Return [x, y] of the center of cell containing provided text 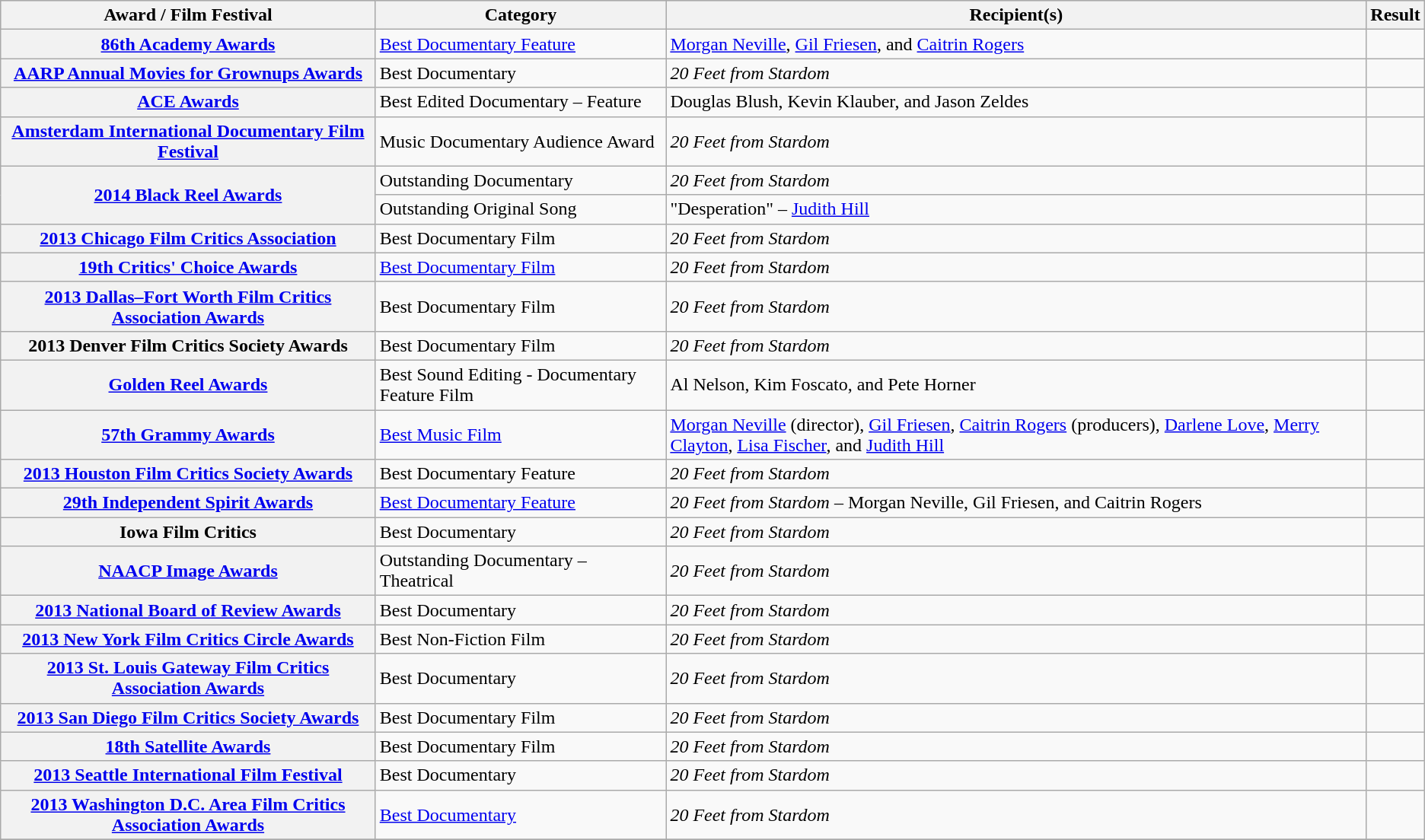
2013 San Diego Film Critics Society Awards [188, 717]
20 Feet from Stardom – Morgan Neville, Gil Friesen, and Caitrin Rogers [1016, 503]
"Desperation" – Judith Hill [1016, 209]
2014 Black Reel Awards [188, 195]
29th Independent Spirit Awards [188, 503]
AARP Annual Movies for Grownups Awards [188, 73]
Douglas Blush, Kevin Klauber, and Jason Zeldes [1016, 102]
Outstanding Documentary – Theatrical [521, 571]
2013 Dallas–Fort Worth Film Critics Association Awards [188, 306]
Morgan Neville (director), Gil Friesen, Caitrin Rogers (producers), Darlene Love, Merry Clayton, Lisa Fischer, and Judith Hill [1016, 434]
57th Grammy Awards [188, 434]
2013 National Board of Review Awards [188, 610]
Result [1395, 15]
Recipient(s) [1016, 15]
2013 Washington D.C. Area Film Critics Association Awards [188, 814]
19th Critics' Choice Awards [188, 267]
2013 Seattle International Film Festival [188, 775]
2013 Houston Film Critics Society Awards [188, 474]
Category [521, 15]
Outstanding Original Song [521, 209]
18th Satellite Awards [188, 746]
ACE Awards [188, 102]
2013 New York Film Critics Circle Awards [188, 639]
Award / Film Festival [188, 15]
Morgan Neville, Gil Friesen, and Caitrin Rogers [1016, 44]
Best Edited Documentary – Feature [521, 102]
Music Documentary Audience Award [521, 142]
Best Sound Editing - Documentary Feature Film [521, 385]
2013 Chicago Film Critics Association [188, 238]
Best Non-Fiction Film [521, 639]
Best Music Film [521, 434]
NAACP Image Awards [188, 571]
2013 St. Louis Gateway Film Critics Association Awards [188, 679]
2013 Denver Film Critics Society Awards [188, 345]
86th Academy Awards [188, 44]
Outstanding Documentary [521, 180]
Golden Reel Awards [188, 385]
Al Nelson, Kim Foscato, and Pete Horner [1016, 385]
Amsterdam International Documentary Film Festival [188, 142]
Iowa Film Critics [188, 532]
